Capture the cell that displays the provided text and extract its [x, y] central coordinate. 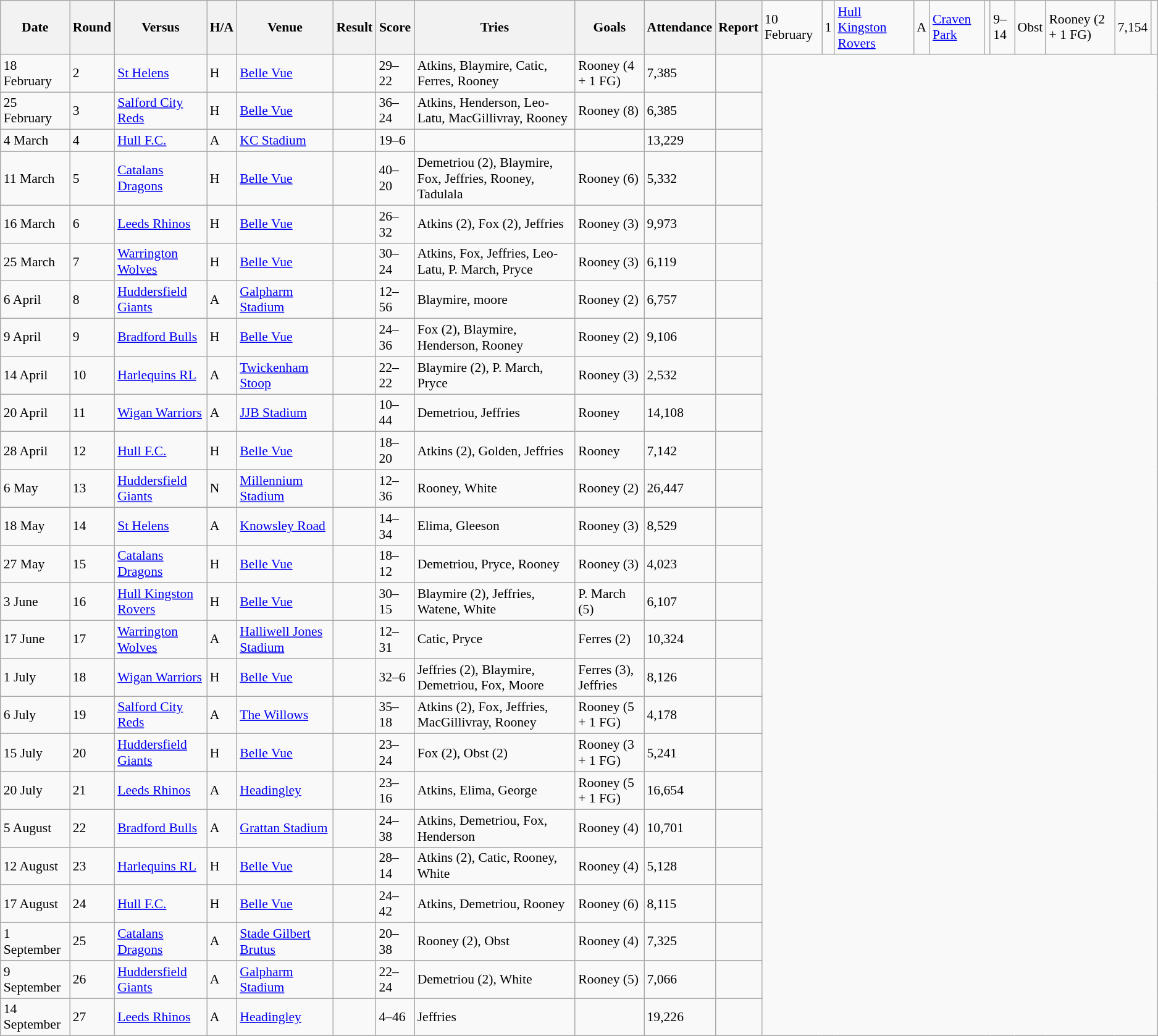
Obst [1030, 27]
Stade Gilbert Brutus [285, 941]
Atkins (2), Catic, Rooney, White [495, 866]
Report [739, 27]
16 March [35, 224]
6 April [35, 300]
12–31 [395, 640]
4–46 [395, 1017]
7 [93, 262]
Atkins, Henderson, Leo-Latu, MacGillivray, Rooney [495, 111]
10,701 [679, 828]
20–38 [395, 941]
6 May [35, 488]
8,529 [679, 526]
7,154 [1133, 27]
9 April [35, 337]
23–24 [395, 752]
6,119 [679, 262]
16 [93, 602]
5,128 [679, 866]
19 [93, 715]
11 [93, 413]
Demetriou (2), Blaymire, Fox, Jeffries, Rooney, Tadulala [495, 179]
12–36 [395, 488]
26 [93, 980]
8,115 [679, 904]
Versus [161, 27]
15 July [35, 752]
24 [93, 904]
7,066 [679, 980]
Twickenham Stoop [285, 376]
Rooney (8) [609, 111]
Ferres (3), Jeffries [609, 677]
22–24 [395, 980]
14 April [35, 376]
11 March [35, 179]
Atkins, Elima, George [495, 791]
Halliwell Jones Stadium [285, 640]
8 [93, 300]
9 September [35, 980]
9 [93, 337]
Rooney (3 + 1 FG) [609, 752]
6,385 [679, 111]
14 September [35, 1017]
26–32 [395, 224]
26,447 [679, 488]
Date [35, 27]
5,332 [679, 179]
9–14 [1002, 27]
5 August [35, 828]
Blaymire, moore [495, 300]
7,385 [679, 73]
27 May [35, 563]
25 March [35, 262]
18 May [35, 526]
30–15 [395, 602]
32–6 [395, 677]
6 July [35, 715]
Score [395, 27]
24–36 [395, 337]
17 June [35, 640]
JJB Stadium [285, 413]
9,106 [679, 337]
10,324 [679, 640]
19,226 [679, 1017]
Result [355, 27]
40–20 [395, 179]
36–24 [395, 111]
28 April [35, 451]
7,325 [679, 941]
19–6 [395, 141]
Jeffries [495, 1017]
Rooney (4 + 1 FG) [609, 73]
17 August [35, 904]
21 [93, 791]
18–12 [395, 563]
18 February [35, 73]
6,757 [679, 300]
28–14 [395, 866]
P. March (5) [609, 602]
Knowsley Road [285, 526]
14,108 [679, 413]
24–42 [395, 904]
Jeffries (2), Blaymire, Demetriou, Fox, Moore [495, 677]
4 [93, 141]
20 [93, 752]
Rooney (2 + 1 FG) [1080, 27]
10–44 [395, 413]
Venue [285, 27]
4,178 [679, 715]
22–22 [395, 376]
20 April [35, 413]
Atkins (2), Fox, Jeffries, MacGillivray, Rooney [495, 715]
Atkins, Fox, Jeffries, Leo-Latu, P. March, Pryce [495, 262]
Rooney, White [495, 488]
18–20 [395, 451]
Demetriou, Pryce, Rooney [495, 563]
9,973 [679, 224]
14–34 [395, 526]
3 [93, 111]
Rooney (2), Obst [495, 941]
2 [93, 73]
25 [93, 941]
Atkins, Demetriou, Fox, Henderson [495, 828]
35–18 [395, 715]
13 [93, 488]
Demetriou, Jeffries [495, 413]
6,107 [679, 602]
24–38 [395, 828]
20 July [35, 791]
12 [93, 451]
29–22 [395, 73]
15 [93, 563]
Blaymire (2), P. March, Pryce [495, 376]
12–56 [395, 300]
14 [93, 526]
Round [93, 27]
Atkins, Demetriou, Rooney [495, 904]
Ferres (2) [609, 640]
4,023 [679, 563]
27 [93, 1017]
8,126 [679, 677]
The Willows [285, 715]
5,241 [679, 752]
23–16 [395, 791]
Atkins (2), Golden, Jeffries [495, 451]
Blaymire (2), Jeffries, Watene, White [495, 602]
2,532 [679, 376]
22 [93, 828]
H/A [222, 27]
10 February [792, 27]
16,654 [679, 791]
25 February [35, 111]
6 [93, 224]
4 March [35, 141]
Attendance [679, 27]
Grattan Stadium [285, 828]
10 [93, 376]
Craven Park [957, 27]
Fox (2), Obst (2) [495, 752]
30–24 [395, 262]
3 June [35, 602]
23 [93, 866]
13,229 [679, 141]
17 [93, 640]
Goals [609, 27]
Demetriou (2), White [495, 980]
N [222, 488]
18 [93, 677]
5 [93, 179]
KC Stadium [285, 141]
Millennium Stadium [285, 488]
Atkins (2), Fox (2), Jeffries [495, 224]
12 August [35, 866]
Rooney (5) [609, 980]
Tries [495, 27]
Atkins, Blaymire, Catic, Ferres, Rooney [495, 73]
7,142 [679, 451]
1 September [35, 941]
Fox (2), Blaymire, Henderson, Rooney [495, 337]
1 [828, 27]
Catic, Pryce [495, 640]
1 July [35, 677]
Elima, Gleeson [495, 526]
